Return the (X, Y) coordinate for the center point of the cell that contains the specified text.  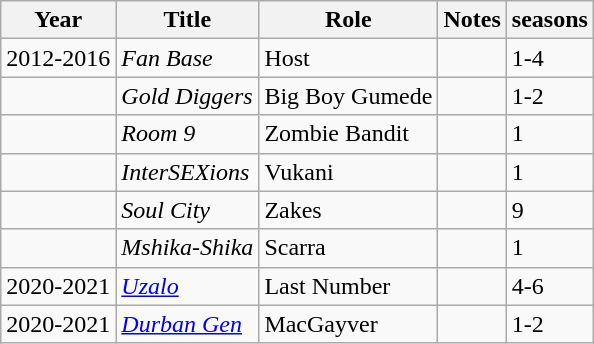
9 (550, 210)
Big Boy Gumede (348, 96)
Soul City (188, 210)
Last Number (348, 286)
Host (348, 58)
Gold Diggers (188, 96)
Vukani (348, 172)
Fan Base (188, 58)
Room 9 (188, 134)
Durban Gen (188, 324)
seasons (550, 20)
2012-2016 (58, 58)
Uzalo (188, 286)
Zombie Bandit (348, 134)
4-6 (550, 286)
Zakes (348, 210)
Title (188, 20)
Mshika-Shika (188, 248)
Role (348, 20)
Year (58, 20)
1-4 (550, 58)
Notes (472, 20)
MacGayver (348, 324)
Scarra (348, 248)
InterSEXions (188, 172)
